Output the (x, y) coordinate of the center of the cell containing the given text.  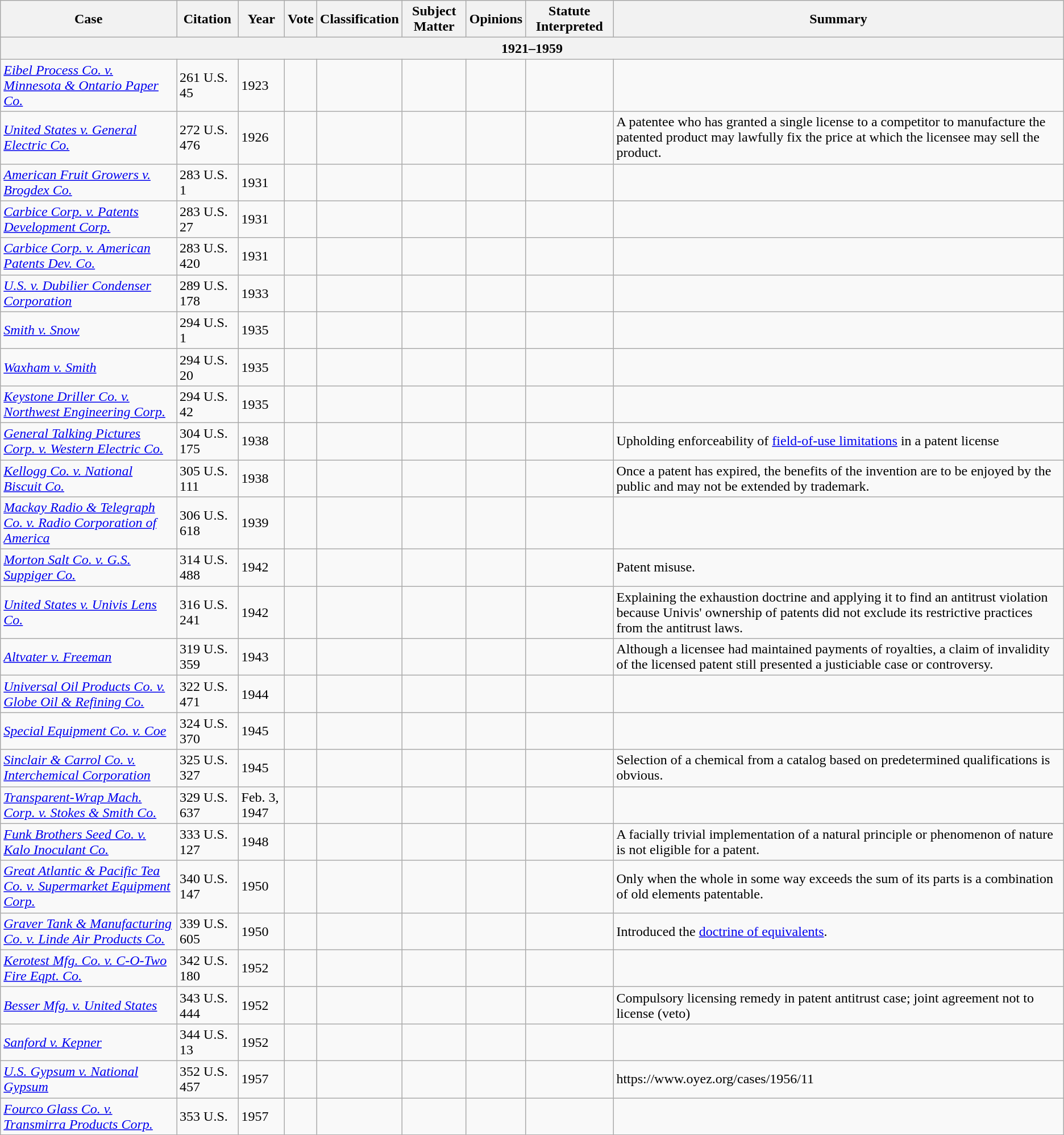
294 U.S. 1 (207, 330)
Kellogg Co. v. National Biscuit Co. (89, 478)
306 U.S. 618 (207, 523)
U.S. Gypsum v. National Gypsum (89, 1079)
305 U.S. 111 (207, 478)
344 U.S. 13 (207, 1042)
1921–1959 (532, 48)
United States v. General Electric Co. (89, 138)
Compulsory licensing remedy in patent antitrust case; joint agreement not to license (veto) (838, 1005)
Mackay Radio & Telegraph Co. v. Radio Corporation of America (89, 523)
333 U.S. 127 (207, 842)
Opinions (496, 19)
283 U.S. 420 (207, 256)
Waxham v. Smith (89, 367)
Smith v. Snow (89, 330)
Introduced the doctrine of equivalents. (838, 931)
322 U.S. 471 (207, 694)
1926 (261, 138)
General Talking Pictures Corp. v. Western Electric Co. (89, 441)
Vote (301, 19)
Statute Interpreted (570, 19)
Subject Matter (434, 19)
Fourco Glass Co. v. Transmirra Products Corp. (89, 1116)
American Fruit Growers v. Brogdex Co. (89, 182)
339 U.S. 605 (207, 931)
325 U.S. 327 (207, 768)
1923 (261, 85)
Upholding enforceability of field-of-use limitations in a patent license (838, 441)
329 U.S. 637 (207, 805)
Altvater v. Freeman (89, 657)
304 U.S. 175 (207, 441)
261 U.S. 45 (207, 85)
A facially trivial implementation of a natural principle or phenomenon of nature is not eligible for a patent. (838, 842)
352 U.S. 457 (207, 1079)
U.S. v. Dubilier Condenser Corporation (89, 293)
353 U.S. (207, 1116)
1948 (261, 842)
342 U.S. 180 (207, 968)
314 U.S. 488 (207, 567)
Besser Mfg. v. United States (89, 1005)
Special Equipment Co. v. Coe (89, 731)
324 U.S. 370 (207, 731)
Year (261, 19)
Carbice Corp. v. American Patents Dev. Co. (89, 256)
1943 (261, 657)
294 U.S. 20 (207, 367)
Summary (838, 19)
Great Atlantic & Pacific Tea Co. v. Supermarket Equipment Corp. (89, 887)
Funk Brothers Seed Co. v. Kalo Inoculant Co. (89, 842)
Case (89, 19)
Classification (360, 19)
343 U.S. 444 (207, 1005)
283 U.S. 27 (207, 219)
Selection of a chemical from a catalog based on predetermined qualifications is obvious. (838, 768)
Eibel Process Co. v. Minnesota & Ontario Paper Co. (89, 85)
United States v. Univis Lens Co. (89, 612)
Citation (207, 19)
Once a patent has expired, the benefits of the invention are to be enjoyed by the public and may not be extended by trademark. (838, 478)
319 U.S. 359 (207, 657)
Feb. 3, 1947 (261, 805)
289 U.S. 178 (207, 293)
Patent misuse. (838, 567)
Sinclair & Carrol Co. v. Interchemical Corporation (89, 768)
Sanford v. Kepner (89, 1042)
Universal Oil Products Co. v. Globe Oil & Refining Co. (89, 694)
Morton Salt Co. v. G.S. Suppiger Co. (89, 567)
272 U.S. 476 (207, 138)
1944 (261, 694)
Graver Tank & Manufacturing Co. v. Linde Air Products Co. (89, 931)
283 U.S. 1 (207, 182)
Transparent-Wrap Mach. Corp. v. Stokes & Smith Co. (89, 805)
1939 (261, 523)
https://www.oyez.org/cases/1956/11 (838, 1079)
Only when the whole in some way exceeds the sum of its parts is a combination of old elements patentable. (838, 887)
316 U.S. 241 (207, 612)
294 U.S. 42 (207, 404)
1933 (261, 293)
340 U.S. 147 (207, 887)
Kerotest Mfg. Co. v. C-O-Two Fire Eqpt. Co. (89, 968)
Keystone Driller Co. v. Northwest Engineering Corp. (89, 404)
Carbice Corp. v. Patents Development Corp. (89, 219)
